Capture the cell that displays the provided text and extract its [x, y] central coordinate. 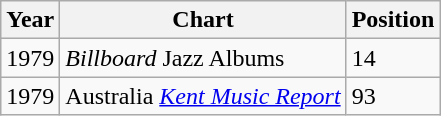
14 [393, 58]
Australia Kent Music Report [203, 96]
Billboard Jazz Albums [203, 58]
Year [30, 20]
Chart [203, 20]
Position [393, 20]
93 [393, 96]
